Capture the cell that displays the provided text and extract its (x, y) central coordinate. 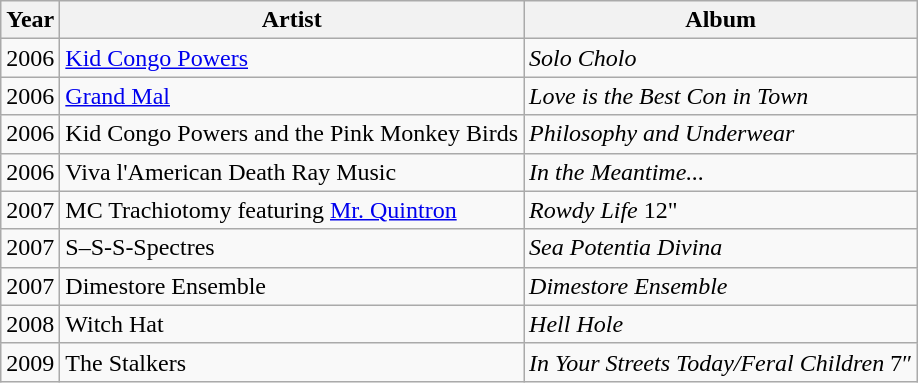
Viva l'American Death Ray Music (292, 172)
Year (30, 20)
2009 (30, 362)
Rowdy Life 12" (721, 210)
In the Meantime... (721, 172)
Philosophy and Underwear (721, 134)
Love is the Best Con in Town (721, 96)
2008 (30, 324)
Kid Congo Powers (292, 58)
Grand Mal (292, 96)
Album (721, 20)
In Your Streets Today/Feral Children 7″ (721, 362)
Artist (292, 20)
Witch Hat (292, 324)
Solo Cholo (721, 58)
S–S-S-Spectres (292, 248)
Sea Potentia Divina (721, 248)
MC Trachiotomy featuring Mr. Quintron (292, 210)
Hell Hole (721, 324)
The Stalkers (292, 362)
Kid Congo Powers and the Pink Monkey Birds (292, 134)
